From the cell containing the given text, extract its center point as [x, y] coordinate. 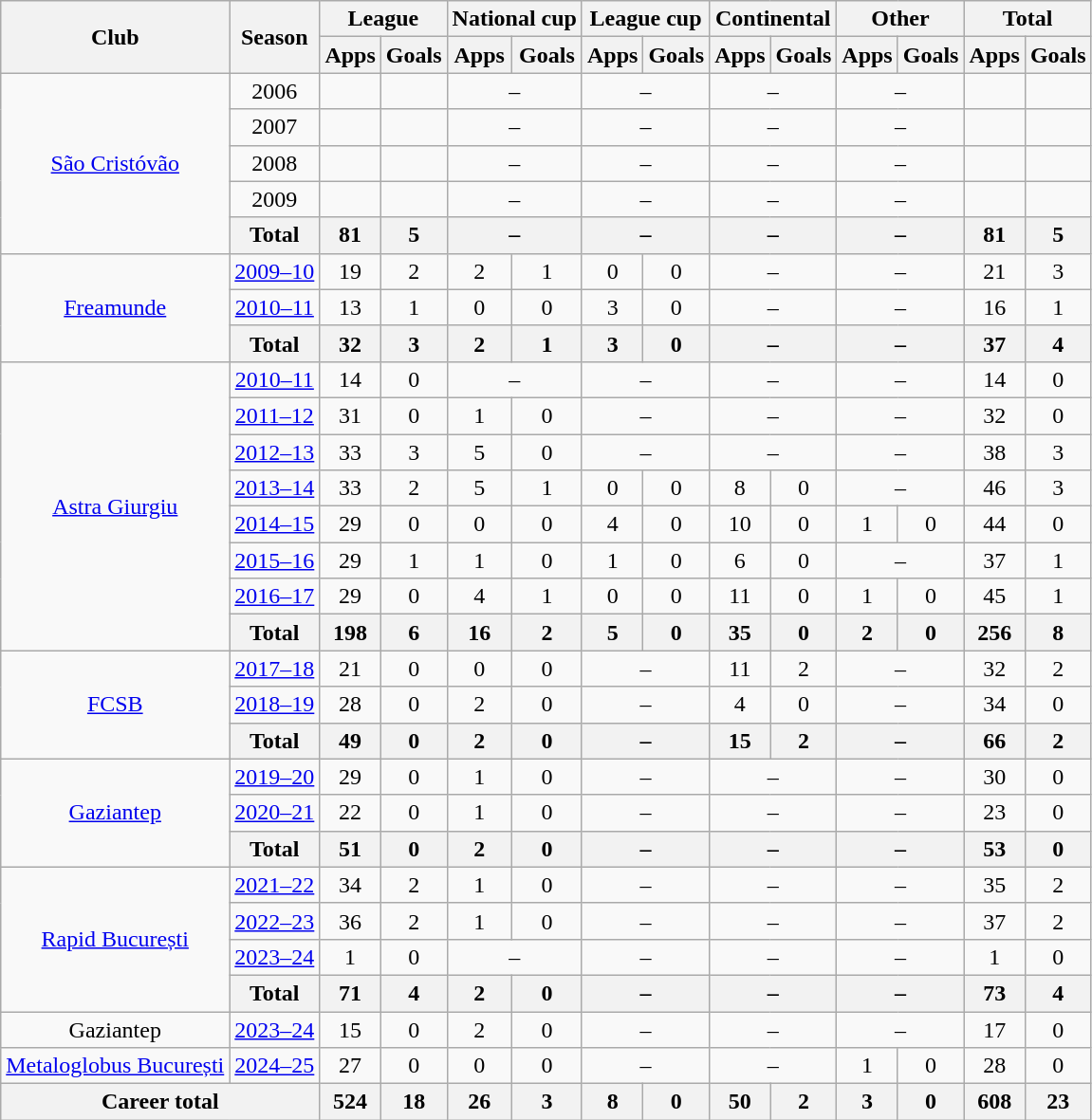
2012–13 [275, 452]
198 [350, 633]
44 [994, 524]
Freamunde [116, 307]
31 [350, 415]
13 [350, 307]
Other [900, 19]
2015–16 [275, 560]
73 [994, 993]
2020–21 [275, 813]
2018–19 [275, 705]
36 [350, 921]
2009–10 [275, 271]
46 [994, 488]
608 [994, 1102]
51 [350, 849]
League cup [645, 19]
2009 [275, 199]
49 [350, 741]
2021–22 [275, 885]
São Cristóvão [116, 163]
22 [350, 813]
Club [116, 37]
2016–17 [275, 597]
2024–25 [275, 1066]
FCSB [116, 705]
Rapid București [116, 939]
10 [740, 524]
27 [350, 1066]
66 [994, 741]
League [383, 19]
2019–20 [275, 777]
National cup [514, 19]
45 [994, 597]
2022–23 [275, 921]
19 [350, 271]
26 [479, 1102]
71 [350, 993]
Season [275, 37]
Career total [160, 1102]
17 [994, 1029]
2006 [275, 91]
2017–18 [275, 669]
Astra Giurgiu [116, 505]
2011–12 [275, 415]
2007 [275, 127]
30 [994, 777]
50 [740, 1102]
2013–14 [275, 488]
2014–15 [275, 524]
524 [350, 1102]
2008 [275, 163]
18 [414, 1102]
38 [994, 452]
Continental [773, 19]
Metaloglobus București [116, 1066]
256 [994, 633]
53 [994, 849]
